Return the [x, y] coordinate for the center point of the cell that contains the specified text.  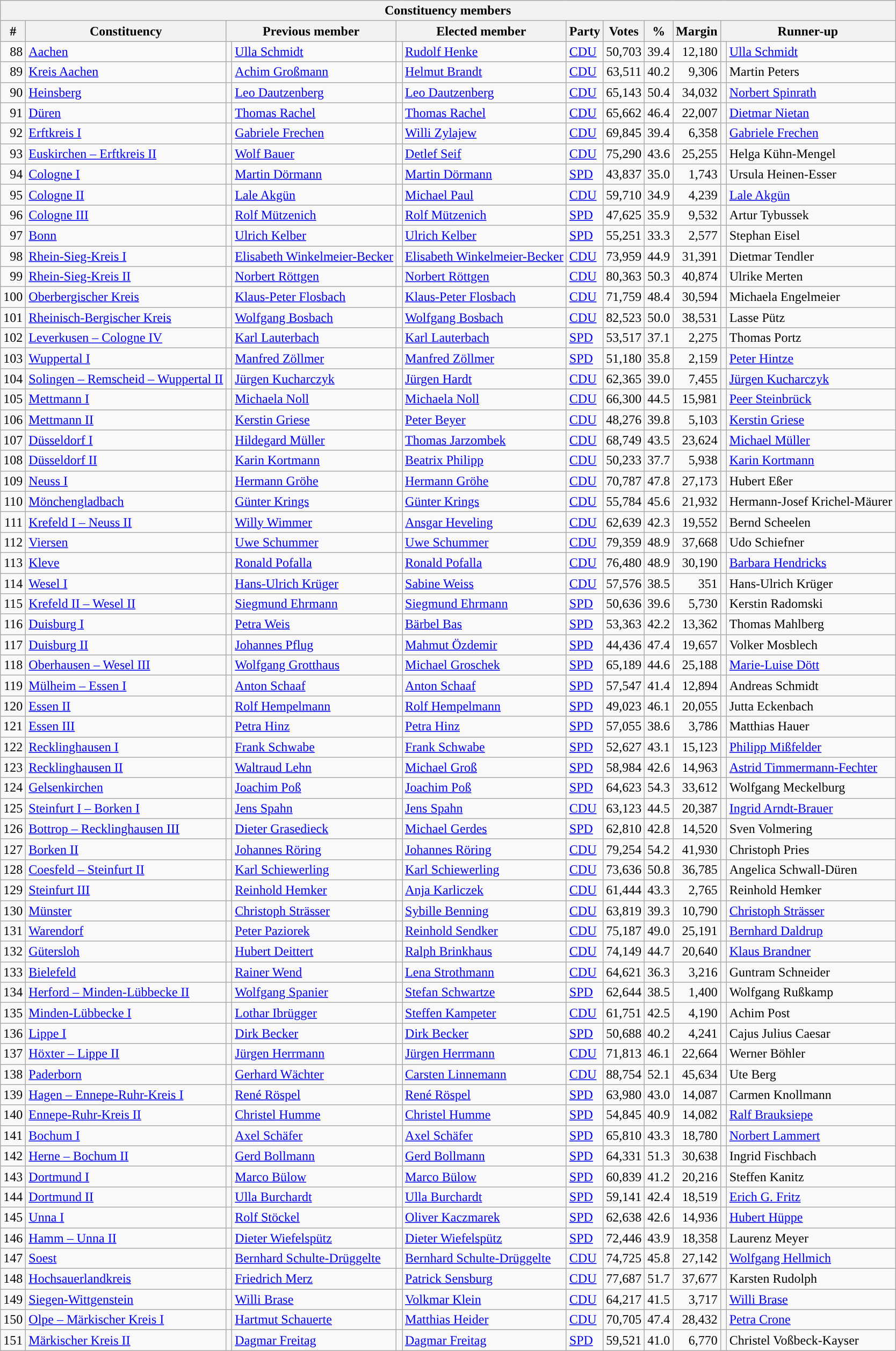
Constituency members [448, 11]
39.3 [659, 911]
137 [13, 1054]
60,839 [624, 1176]
57,055 [624, 727]
49,023 [624, 706]
62,639 [624, 522]
88,754 [624, 1074]
Petra Crone [811, 1320]
64,217 [624, 1299]
80,363 [624, 277]
Friedrich Merz [314, 1279]
Mülheim – Essen I [126, 686]
66,300 [624, 399]
54.2 [659, 849]
Hubert Deittert [314, 952]
28,432 [697, 1320]
42.2 [659, 624]
79,254 [624, 849]
Norbert Spinrath [811, 92]
50.8 [659, 869]
Hubert Hüppe [811, 1217]
Höxter – Lippe II [126, 1054]
Astrid Timmermann-Fechter [811, 767]
94 [13, 174]
102 [13, 338]
Detlef Seif [485, 154]
Willy Wimmer [314, 522]
117 [13, 645]
3,717 [697, 1299]
64,331 [624, 1156]
Helmut Brandt [485, 72]
61,751 [624, 1013]
50,703 [624, 52]
25,188 [697, 665]
5,103 [697, 420]
109 [13, 481]
Essen II [126, 706]
Hubert Eßer [811, 481]
Düsseldorf II [126, 461]
Paderborn [126, 1074]
Warendorf [126, 931]
49.0 [659, 931]
Unna I [126, 1217]
104 [13, 379]
33.3 [659, 235]
Peter Beyer [485, 420]
20,387 [697, 808]
70,705 [624, 1320]
3,216 [697, 972]
74,725 [624, 1259]
122 [13, 747]
Erftkreis I [126, 133]
# [13, 31]
Carsten Linnemann [485, 1074]
Runner-up [808, 31]
Lena Strothmann [485, 972]
Sybille Benning [485, 911]
Kreis Aachen [126, 72]
Party [584, 31]
50,636 [624, 604]
62,365 [624, 379]
62,644 [624, 993]
139 [13, 1095]
Oberbergischer Kreis [126, 297]
40.9 [659, 1115]
2,159 [697, 358]
Bärbel Bas [485, 624]
34.9 [659, 195]
Neuss I [126, 481]
35.9 [659, 215]
79,359 [624, 542]
18,358 [697, 1238]
120 [13, 706]
6,358 [697, 133]
55,251 [624, 235]
62,810 [624, 829]
Rolf Stöckel [314, 1217]
119 [13, 686]
Volker Mosblech [811, 645]
12,894 [697, 686]
130 [13, 911]
Previous member [312, 31]
40,874 [697, 277]
42.5 [659, 1013]
106 [13, 420]
Ute Berg [811, 1074]
Leverkusen – Cologne IV [126, 338]
53,363 [624, 624]
37,677 [697, 1279]
Peter Hintze [811, 358]
1,400 [697, 993]
35.8 [659, 358]
145 [13, 1217]
59,710 [624, 195]
43.5 [659, 440]
Ursula Heinen-Esser [811, 174]
93 [13, 154]
73,959 [624, 256]
Cologne III [126, 215]
33,612 [697, 788]
54.3 [659, 788]
Kleve [126, 563]
35.0 [659, 174]
Artur Tybussek [811, 215]
61,444 [624, 890]
351 [697, 583]
Essen III [126, 727]
116 [13, 624]
Karsten Rudolph [811, 1279]
Barbara Hendricks [811, 563]
5,938 [697, 461]
Achim Post [811, 1013]
Recklinghausen II [126, 767]
108 [13, 461]
111 [13, 522]
Laurenz Meyer [811, 1238]
118 [13, 665]
42.4 [659, 1197]
55,784 [624, 501]
Jutta Eckenbach [811, 706]
132 [13, 952]
43.1 [659, 747]
143 [13, 1176]
Michaela Engelmeier [811, 297]
2,275 [697, 338]
4,239 [697, 195]
Gütersloh [126, 952]
25,255 [697, 154]
53,517 [624, 338]
Herne – Bochum II [126, 1156]
Thomas Mahlberg [811, 624]
Bonn [126, 235]
9,306 [697, 72]
Johannes Pflug [314, 645]
44.6 [659, 665]
14,087 [697, 1095]
9,532 [697, 215]
63,511 [624, 72]
Märkischer Kreis II [126, 1340]
124 [13, 788]
Wolfgang Grotthaus [314, 665]
141 [13, 1136]
Klaus Brandner [811, 952]
10,790 [697, 911]
30,190 [697, 563]
2,765 [697, 890]
100 [13, 297]
Bottrop – Recklinghausen III [126, 829]
63,819 [624, 911]
Wolf Bauer [314, 154]
27,142 [697, 1259]
20,640 [697, 952]
Rainer Wend [314, 972]
Borken II [126, 849]
Peter Paziorek [314, 931]
140 [13, 1115]
Norbert Lammert [811, 1136]
14,936 [697, 1217]
144 [13, 1197]
Ingrid Fischbach [811, 1156]
65,662 [624, 113]
2,577 [697, 235]
Ansgar Heveling [485, 522]
41,930 [697, 849]
71,813 [624, 1054]
41.0 [659, 1340]
135 [13, 1013]
Hagen – Ennepe-Ruhr-Kreis I [126, 1095]
50.4 [659, 92]
Wolfgang Spanier [314, 993]
31,391 [697, 256]
Steffen Kampeter [485, 1013]
25,191 [697, 931]
90 [13, 92]
20,216 [697, 1176]
Hamm – Unna II [126, 1238]
6,770 [697, 1340]
Lippe I [126, 1033]
Mettmann II [126, 420]
Peer Steinbrück [811, 399]
Constituency [126, 31]
Dietmar Nietan [811, 113]
50,233 [624, 461]
Thomas Portz [811, 338]
Mettmann I [126, 399]
47,625 [624, 215]
146 [13, 1238]
59,521 [624, 1340]
50.3 [659, 277]
43.6 [659, 154]
Wesel I [126, 583]
Ralf Brauksiepe [811, 1115]
147 [13, 1259]
36.3 [659, 972]
Sabine Weiss [485, 583]
27,173 [697, 481]
Udo Schiefner [811, 542]
39.8 [659, 420]
63,980 [624, 1095]
5,730 [697, 604]
Martin Peters [811, 72]
Krefeld I – Neuss II [126, 522]
131 [13, 931]
Guntram Schneider [811, 972]
123 [13, 767]
19,552 [697, 522]
127 [13, 849]
3,786 [697, 727]
92 [13, 133]
12,180 [697, 52]
Votes [624, 31]
Steffen Kanitz [811, 1176]
Willi Zylajew [485, 133]
18,519 [697, 1197]
74,149 [624, 952]
37.7 [659, 461]
38,531 [697, 318]
65,810 [624, 1136]
42.8 [659, 829]
22,007 [697, 113]
Andreas Schmidt [811, 686]
Marie-Luise Dött [811, 665]
Dieter Grasedieck [314, 829]
Patrick Sensburg [485, 1279]
Dortmund II [126, 1197]
43,837 [624, 174]
91 [13, 113]
Rudolf Henke [485, 52]
Bernd Scheelen [811, 522]
Michael Groß [485, 767]
Gerhard Wächter [314, 1074]
Matthias Hauer [811, 727]
151 [13, 1340]
71,759 [624, 297]
52.1 [659, 1074]
57,576 [624, 583]
98 [13, 256]
76,480 [624, 563]
44,436 [624, 645]
133 [13, 972]
20,055 [697, 706]
112 [13, 542]
114 [13, 583]
Michael Gerdes [485, 829]
Rheinisch-Bergischer Kreis [126, 318]
Hermann-Josef Krichel-Mäurer [811, 501]
Sven Volmering [811, 829]
21,932 [697, 501]
96 [13, 215]
136 [13, 1033]
43.9 [659, 1238]
45,634 [697, 1074]
58,984 [624, 767]
Wuppertal I [126, 358]
Recklinghausen I [126, 747]
4,190 [697, 1013]
44.9 [659, 256]
46.4 [659, 113]
75,187 [624, 931]
Margin [697, 31]
64,621 [624, 972]
Anja Karliczek [485, 890]
Düsseldorf I [126, 440]
149 [13, 1299]
Kerstin Radomski [811, 604]
54,845 [624, 1115]
126 [13, 829]
Wolfgang Hellmich [811, 1259]
Aachen [126, 52]
Soest [126, 1259]
Elected member [481, 31]
89 [13, 72]
97 [13, 235]
37.1 [659, 338]
Michael Müller [811, 440]
52,627 [624, 747]
Hildegard Müller [314, 440]
38.6 [659, 727]
Bochum I [126, 1136]
57,547 [624, 686]
Gelsenkirchen [126, 788]
22,664 [697, 1054]
Münster [126, 911]
39.0 [659, 379]
62,638 [624, 1217]
Ulrike Merten [811, 277]
50,688 [624, 1033]
18,780 [697, 1136]
Beatrix Philipp [485, 461]
Minden-Lübbecke I [126, 1013]
47.8 [659, 481]
Christel Voßbeck-Kayser [811, 1340]
Lasse Pütz [811, 318]
59,141 [624, 1197]
128 [13, 869]
95 [13, 195]
Matthias Heider [485, 1320]
41.5 [659, 1299]
Angelica Schwall-Düren [811, 869]
Coesfeld – Steinfurt II [126, 869]
Rhein-Sieg-Kreis I [126, 256]
34,032 [697, 92]
Ennepe-Ruhr-Kreis II [126, 1115]
30,638 [697, 1156]
Cajus Julius Caesar [811, 1033]
48,276 [624, 420]
Hartmut Schauerte [314, 1320]
Wolfgang Meckelburg [811, 788]
Werner Böhler [811, 1054]
Bernhard Daldrup [811, 931]
Dietmar Tendler [811, 256]
107 [13, 440]
99 [13, 277]
63,123 [624, 808]
138 [13, 1074]
51,180 [624, 358]
129 [13, 890]
50.0 [659, 318]
75,290 [624, 154]
Oberhausen – Wesel III [126, 665]
14,082 [697, 1115]
7,455 [697, 379]
115 [13, 604]
Philipp Mißfelder [811, 747]
Petra Weis [314, 624]
1,743 [697, 174]
Krefeld II – Wesel II [126, 604]
Steinfurt III [126, 890]
Reinhold Sendker [485, 931]
Erich G. Fritz [811, 1197]
82,523 [624, 318]
73,636 [624, 869]
Olpe – Märkischer Kreis I [126, 1320]
Cologne II [126, 195]
Thomas Jarzombek [485, 440]
Siegen-Wittgenstein [126, 1299]
Ingrid Arndt-Brauer [811, 808]
Rhein-Sieg-Kreis II [126, 277]
72,446 [624, 1238]
Solingen – Remscheid – Wuppertal II [126, 379]
Bielefeld [126, 972]
30,594 [697, 297]
70,787 [624, 481]
Heinsberg [126, 92]
Achim Großmann [314, 72]
121 [13, 727]
% [659, 31]
15,981 [697, 399]
Düren [126, 113]
4,241 [697, 1033]
51.7 [659, 1279]
14,963 [697, 767]
14,520 [697, 829]
Michael Groschek [485, 665]
Oliver Kaczmarek [485, 1217]
Cologne I [126, 174]
Stephan Eisel [811, 235]
Volkmar Klein [485, 1299]
Ralph Brinkhaus [485, 952]
134 [13, 993]
110 [13, 501]
19,657 [697, 645]
101 [13, 318]
Euskirchen – Erftkreis II [126, 154]
36,785 [697, 869]
69,845 [624, 133]
Steinfurt I – Borken I [126, 808]
45.8 [659, 1259]
45.6 [659, 501]
Lothar Ibrügger [314, 1013]
Duisburg I [126, 624]
Michael Paul [485, 195]
23,624 [697, 440]
48.4 [659, 297]
39.6 [659, 604]
Hochsauerlandkreis [126, 1279]
Stefan Schwartze [485, 993]
Jürgen Hardt [485, 379]
Christoph Pries [811, 849]
Wolfgang Rußkamp [811, 993]
51.3 [659, 1156]
44.7 [659, 952]
65,189 [624, 665]
37,668 [697, 542]
42.3 [659, 522]
105 [13, 399]
88 [13, 52]
Viersen [126, 542]
Helga Kühn-Mengel [811, 154]
65,143 [624, 92]
142 [13, 1156]
113 [13, 563]
Herford – Minden-Lübbecke II [126, 993]
Waltraud Lehn [314, 767]
41.4 [659, 686]
Duisburg II [126, 645]
150 [13, 1320]
15,123 [697, 747]
64,623 [624, 788]
148 [13, 1279]
68,749 [624, 440]
77,687 [624, 1279]
125 [13, 808]
Mahmut Özdemir [485, 645]
Carmen Knollmann [811, 1095]
Mönchengladbach [126, 501]
103 [13, 358]
13,362 [697, 624]
Dortmund I [126, 1176]
43.0 [659, 1095]
41.2 [659, 1176]
